Capture the cell that displays the provided text and extract its (X, Y) central coordinate. 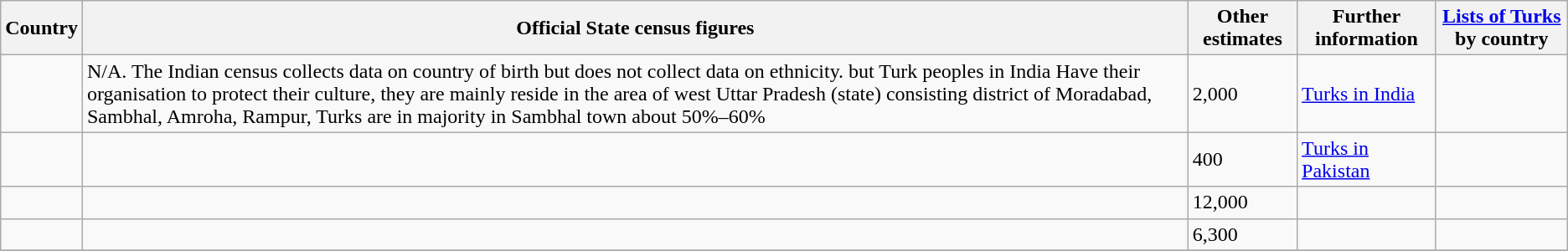
6,300 (1242, 234)
Turks in India (1367, 94)
Official State census figures (635, 28)
Lists of Turks by country (1501, 28)
12,000 (1242, 202)
2,000 (1242, 94)
Other estimates (1242, 28)
Turks in Pakistan (1367, 159)
400 (1242, 159)
Country (42, 28)
Further information (1367, 28)
